Extract the (X, Y) coordinate from the center of the cell holding the provided text.  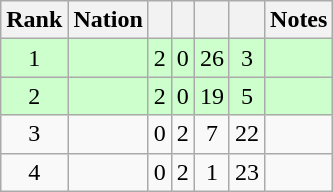
Nation (108, 20)
5 (246, 96)
23 (246, 172)
4 (34, 172)
22 (246, 134)
Rank (34, 20)
Notes (299, 20)
19 (212, 96)
7 (212, 134)
26 (212, 58)
